Identify which cell holds the provided text, then report its (x, y) central coordinate. 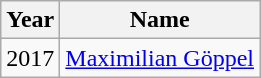
Name (160, 20)
2017 (30, 58)
Year (30, 20)
Maximilian Göppel (160, 58)
